Locate the cell with the specified text and output its (x, y) center coordinate. 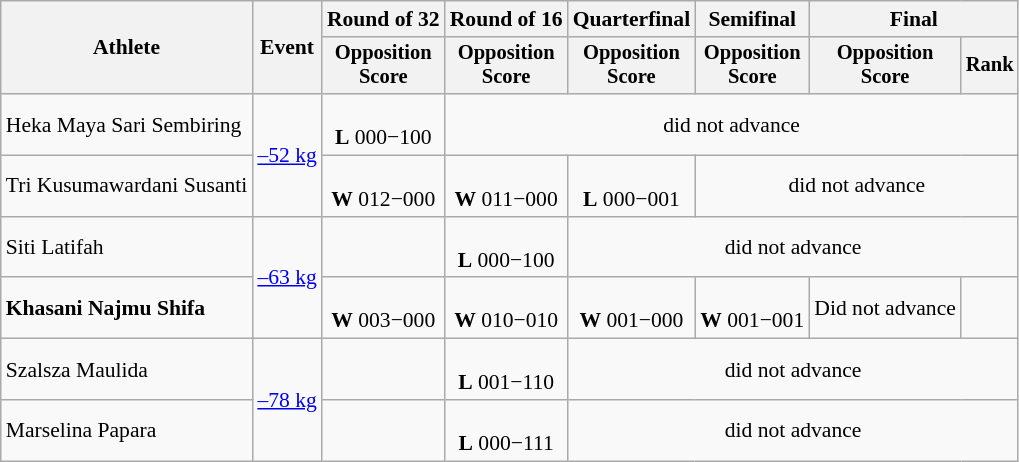
Semifinal (752, 19)
W 001−001 (752, 308)
L 001−110 (506, 370)
Rank (990, 66)
Szalsza Maulida (127, 370)
Marselina Papara (127, 430)
W 012−000 (384, 186)
W 010−010 (506, 308)
L 000−111 (506, 430)
Tri Kusumawardani Susanti (127, 186)
Did not advance (885, 308)
–78 kg (286, 400)
Event (286, 48)
–52 kg (286, 155)
Round of 16 (506, 19)
Siti Latifah (127, 248)
Heka Maya Sari Sembiring (127, 124)
Khasani Najmu Shifa (127, 308)
Final (914, 19)
L 000−001 (632, 186)
–63 kg (286, 278)
W 011−000 (506, 186)
Round of 32 (384, 19)
W 001−000 (632, 308)
W 003−000 (384, 308)
Quarterfinal (632, 19)
Athlete (127, 48)
